Locate the cell with the specified text and output its [x, y] center coordinate. 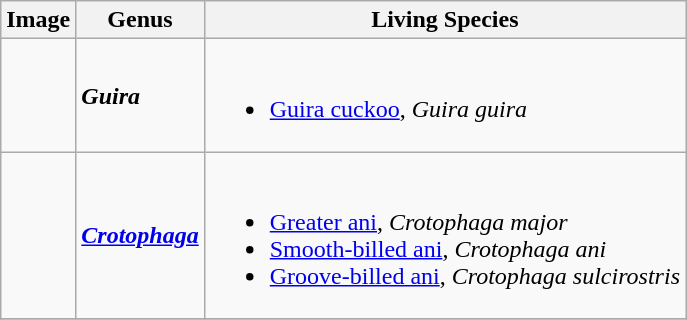
Genus [140, 20]
Guira [140, 96]
Image [38, 20]
Guira cuckoo, Guira guira [444, 96]
Living Species [444, 20]
Crotophaga [140, 236]
Greater ani, Crotophaga majorSmooth-billed ani, Crotophaga aniGroove-billed ani, Crotophaga sulcirostris [444, 236]
